Search for the cell housing the specified text and yield its [x, y] center coordinate. 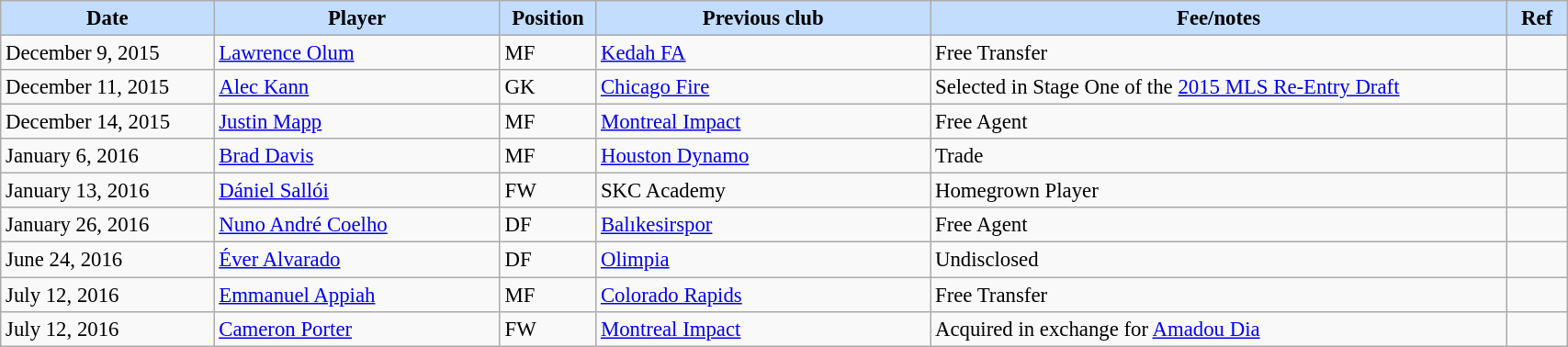
Chicago Fire [763, 87]
Houston Dynamo [763, 156]
Justin Mapp [356, 122]
December 9, 2015 [107, 53]
Emmanuel Appiah [356, 295]
Ref [1536, 18]
Balıkesirspor [763, 225]
GK [547, 87]
Acquired in exchange for Amadou Dia [1219, 329]
Trade [1219, 156]
Player [356, 18]
December 11, 2015 [107, 87]
Brad Davis [356, 156]
Dániel Sallói [356, 191]
Undisclosed [1219, 260]
Previous club [763, 18]
Colorado Rapids [763, 295]
Alec Kann [356, 87]
Position [547, 18]
June 24, 2016 [107, 260]
Nuno André Coelho [356, 225]
Lawrence Olum [356, 53]
Fee/notes [1219, 18]
Date [107, 18]
SKC Academy [763, 191]
Kedah FA [763, 53]
January 26, 2016 [107, 225]
January 13, 2016 [107, 191]
Éver Alvarado [356, 260]
Olimpia [763, 260]
Cameron Porter [356, 329]
December 14, 2015 [107, 122]
Selected in Stage One of the 2015 MLS Re-Entry Draft [1219, 87]
Homegrown Player [1219, 191]
January 6, 2016 [107, 156]
